For the text-containing cell, return its midpoint in [X, Y] coordinate format. 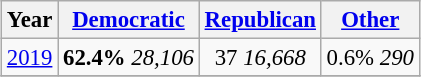
Other [370, 20]
2019 [30, 58]
37 16,668 [260, 58]
Democratic [129, 20]
62.4% 28,106 [129, 58]
Year [30, 20]
0.6% 290 [370, 58]
Republican [260, 20]
